Scan for the cell matching the given text and deliver its [X, Y] coordinate at center. 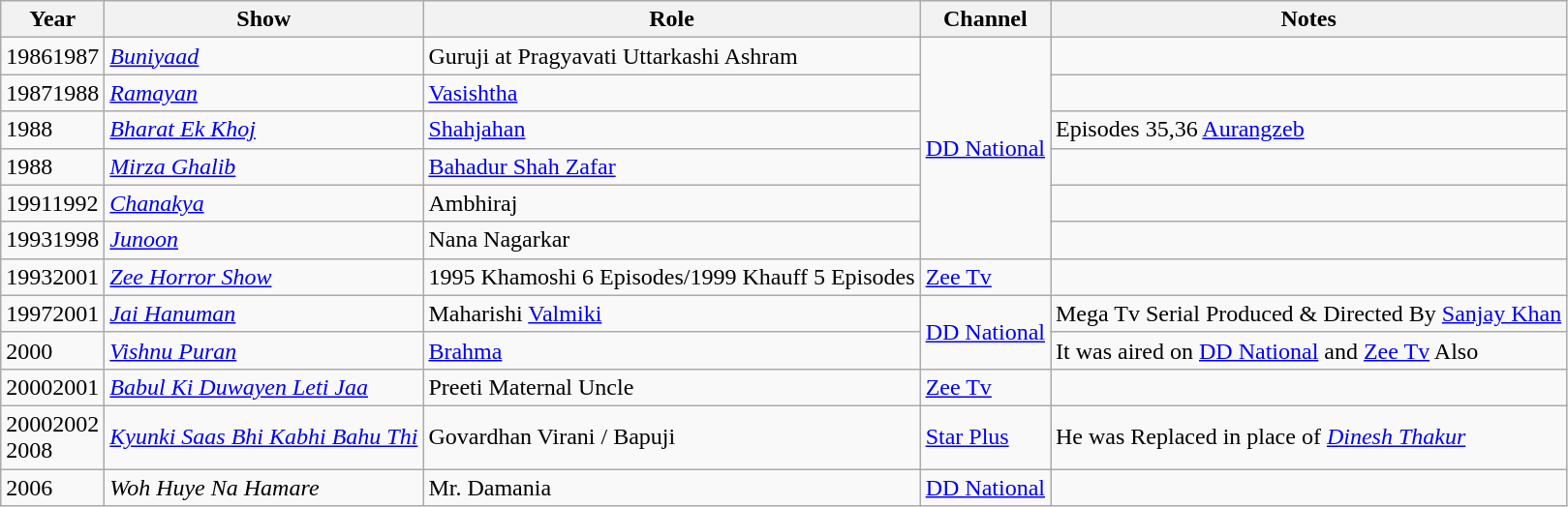
Vishnu Puran [263, 350]
Babul Ki Duwayen Leti Jaa [263, 387]
Notes [1307, 19]
Jai Hanuman [263, 313]
Guruji at Pragyavati Uttarkashi Ashram [672, 56]
Mega Tv Serial Produced & Directed By Sanjay Khan [1307, 313]
200020022008 [52, 437]
Vasishtha [672, 93]
Nana Nagarkar [672, 240]
Mirza Ghalib [263, 166]
Bahadur Shah Zafar [672, 166]
Mr. Damania [672, 487]
It was aired on DD National and Zee Tv Also [1307, 350]
1995 Khamoshi 6 Episodes/1999 Khauff 5 Episodes [672, 277]
19931998 [52, 240]
Bharat Ek Khoj [263, 130]
Woh Huye Na Hamare [263, 487]
Channel [985, 19]
Preeti Maternal Uncle [672, 387]
Shahjahan [672, 130]
19871988 [52, 93]
Maharishi Valmiki [672, 313]
He was Replaced in place of Dinesh Thakur [1307, 437]
Buniyaad [263, 56]
Role [672, 19]
2000 [52, 350]
Ramayan [263, 93]
Year [52, 19]
2006 [52, 487]
Episodes 35,36 Aurangzeb [1307, 130]
19932001 [52, 277]
Star Plus [985, 437]
Zee Horror Show [263, 277]
Kyunki Saas Bhi Kabhi Bahu Thi [263, 437]
Ambhiraj [672, 203]
20002001 [52, 387]
19911992 [52, 203]
Brahma [672, 350]
Junoon [263, 240]
Show [263, 19]
19861987 [52, 56]
Chanakya [263, 203]
Govardhan Virani / Bapuji [672, 437]
19972001 [52, 313]
